Locate the cell with the specified text and output its [X, Y] center coordinate. 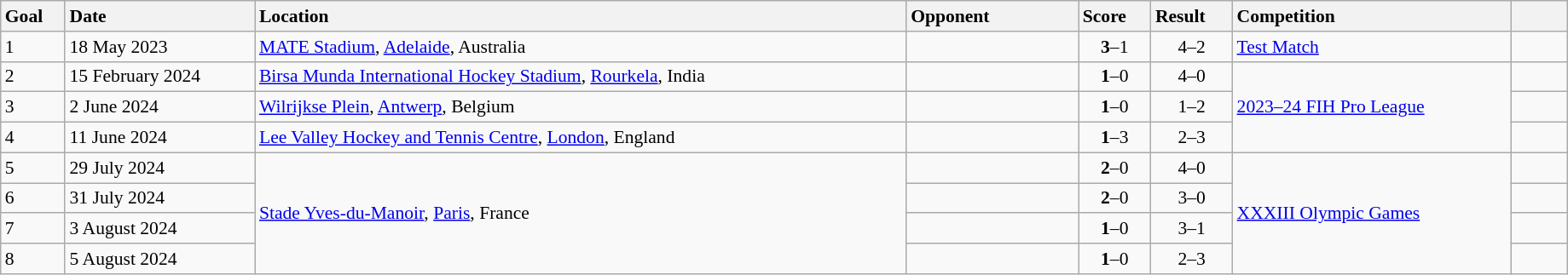
1 [33, 47]
Goal [33, 16]
5 August 2024 [159, 259]
Competition [1373, 16]
Score [1115, 16]
XXXIII Olympic Games [1373, 213]
1–3 [1115, 138]
4 [33, 138]
Opponent [992, 16]
Date [159, 16]
8 [33, 259]
3 [33, 107]
2023–24 FIH Pro League [1373, 107]
Location [581, 16]
29 July 2024 [159, 168]
Birsa Munda International Hockey Stadium, Rourkela, India [581, 77]
15 February 2024 [159, 77]
31 July 2024 [159, 198]
6 [33, 198]
MATE Stadium, Adelaide, Australia [581, 47]
18 May 2023 [159, 47]
7 [33, 229]
Wilrijkse Plein, Antwerp, Belgium [581, 107]
3–0 [1192, 198]
2 [33, 77]
2 June 2024 [159, 107]
4–2 [1192, 47]
Stade Yves-du-Manoir, Paris, France [581, 213]
Result [1192, 16]
5 [33, 168]
11 June 2024 [159, 138]
Lee Valley Hockey and Tennis Centre, London, England [581, 138]
1–2 [1192, 107]
Test Match [1373, 47]
3 August 2024 [159, 229]
